Determine the (x, y) coordinate at the center of the cell enclosing the given text.  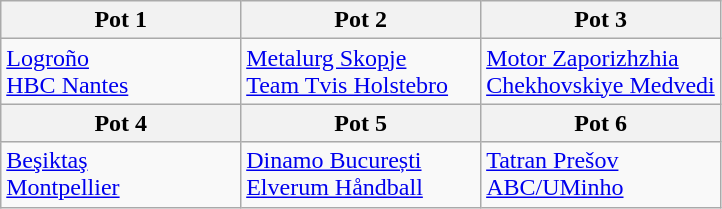
Dinamo București Elverum Håndball (361, 174)
Pot 2 (361, 20)
Pot 3 (601, 20)
Metalurg Skopje Team Tvis Holstebro (361, 72)
Motor Zaporizhzhia Chekhovskiye Medvedi (601, 72)
Pot 4 (121, 123)
Pot 5 (361, 123)
Logroño HBC Nantes (121, 72)
Tatran Prešov ABC/UMinho (601, 174)
Pot 1 (121, 20)
Beşiktaş Montpellier (121, 174)
Pot 6 (601, 123)
